Identify which cell holds the provided text, then report its [x, y] central coordinate. 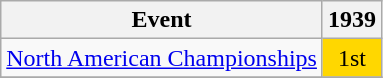
Event [162, 20]
North American Championships [162, 58]
1939 [352, 20]
1st [352, 58]
